Determine the [X, Y] coordinate at the center of the cell enclosing the given text.  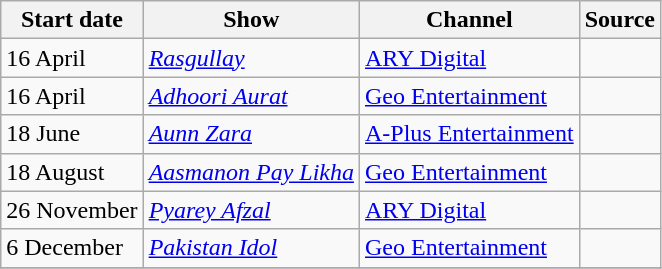
Rasgullay [251, 58]
Pyarey Afzal [251, 210]
Adhoori Aurat [251, 96]
Start date [72, 20]
A-Plus Entertainment [469, 134]
6 December [72, 248]
Channel [469, 20]
Aunn Zara [251, 134]
Pakistan Idol [251, 248]
Source [620, 20]
18 August [72, 172]
Aasmanon Pay Likha [251, 172]
Show [251, 20]
18 June [72, 134]
26 November [72, 210]
